Identify which cell holds the provided text, then report its (X, Y) central coordinate. 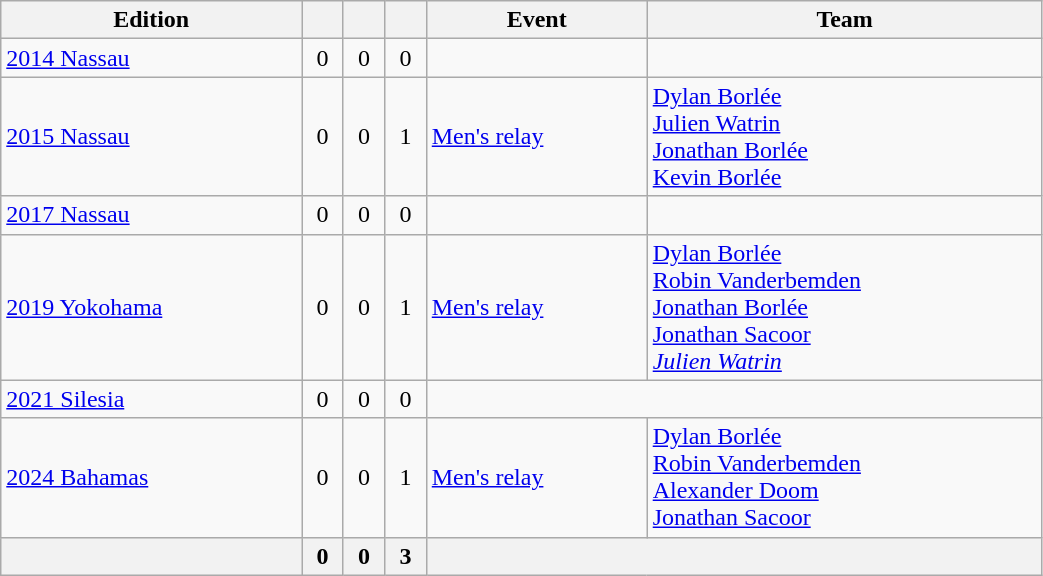
2019 Yokohama (152, 307)
Team (844, 20)
Dylan BorléeRobin VanderbemdenAlexander DoomJonathan Sacoor (844, 478)
Dylan BorléeJulien WatrinJonathan BorléeKevin Borlée (844, 136)
Edition (152, 20)
2021 Silesia (152, 399)
3 (406, 556)
2015 Nassau (152, 136)
Event (536, 20)
2017 Nassau (152, 215)
2024 Bahamas (152, 478)
2014 Nassau (152, 58)
Dylan BorléeRobin VanderbemdenJonathan BorléeJonathan SacoorJulien Watrin (844, 307)
